Find where the given text appears and provide that cell's center as [x, y] coordinate. 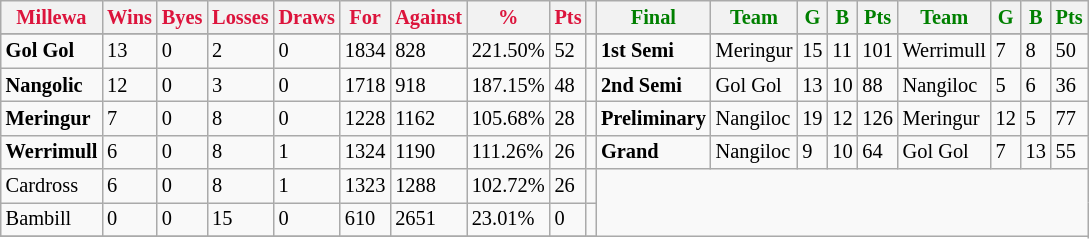
1228 [365, 118]
221.50% [508, 51]
88 [877, 85]
1190 [428, 152]
2nd Semi [654, 85]
918 [428, 85]
28 [568, 118]
610 [365, 219]
1834 [365, 51]
50 [1070, 51]
Wins [130, 17]
% [508, 17]
2651 [428, 219]
187.15% [508, 85]
Millewa [52, 17]
3 [240, 85]
55 [1070, 152]
2 [240, 51]
48 [568, 85]
105.68% [508, 118]
64 [877, 152]
Cardross [52, 186]
Losses [240, 17]
Draws [307, 17]
101 [877, 51]
828 [428, 51]
1718 [365, 85]
9 [812, 152]
19 [812, 118]
52 [568, 51]
1162 [428, 118]
111.26% [508, 152]
1324 [365, 152]
1st Semi [654, 51]
11 [842, 51]
Final [654, 17]
1323 [365, 186]
For [365, 17]
Nangolic [52, 85]
102.72% [508, 186]
1288 [428, 186]
Grand [654, 152]
126 [877, 118]
Against [428, 17]
Bambill [52, 219]
36 [1070, 85]
77 [1070, 118]
Preliminary [654, 118]
23.01% [508, 219]
Byes [182, 17]
